For the text-containing cell, return its midpoint in (X, Y) coordinate format. 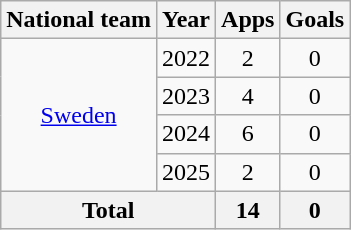
Total (108, 210)
2022 (186, 58)
National team (79, 20)
Apps (248, 20)
Year (186, 20)
Sweden (79, 115)
6 (248, 134)
Goals (315, 20)
14 (248, 210)
2025 (186, 172)
2024 (186, 134)
4 (248, 96)
2023 (186, 96)
